Detect which cell encompasses the target text, then output its (x, y) center coordinate. 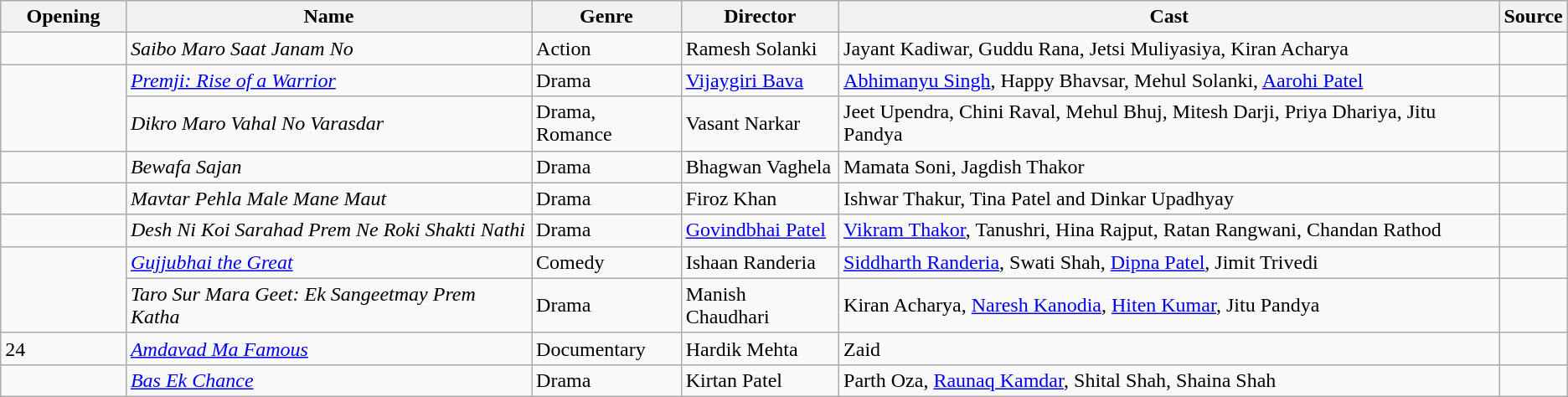
Ishaan Randeria (760, 262)
Director (760, 17)
Vikram Thakor, Tanushri, Hina Rajput, Ratan Rangwani, Chandan Rathod (1169, 230)
24 (64, 348)
Genre (606, 17)
Firoz Khan (760, 198)
Name (328, 17)
Saibo Maro Saat Janam No (328, 49)
Siddharth Randeria, Swati Shah, Dipna Patel, Jimit Trivedi (1169, 262)
Bhagwan Vaghela (760, 167)
Action (606, 49)
Comedy (606, 262)
Amdavad Ma Famous (328, 348)
Drama, Romance (606, 124)
Ramesh Solanki (760, 49)
Bas Ek Chance (328, 380)
Dikro Maro Vahal No Varasdar (328, 124)
Abhimanyu Singh, Happy Bhavsar, Mehul Solanki, Aarohi Patel (1169, 80)
Govindbhai Patel (760, 230)
Hardik Mehta (760, 348)
Kiran Acharya, Naresh Kanodia, Hiten Kumar, Jitu Pandya (1169, 305)
Cast (1169, 17)
Manish Chaudhari (760, 305)
Source (1533, 17)
Gujjubhai the Great (328, 262)
Jayant Kadiwar, Guddu Rana, Jetsi Muliyasiya, Kiran Acharya (1169, 49)
Documentary (606, 348)
Taro Sur Mara Geet: Ek Sangeetmay Prem Katha (328, 305)
Kirtan Patel (760, 380)
Jeet Upendra, Chini Raval, Mehul Bhuj, Mitesh Darji, Priya Dhariya, Jitu Pandya (1169, 124)
Mamata Soni, Jagdish Thakor (1169, 167)
Premji: Rise of a Warrior (328, 80)
Bewafa Sajan (328, 167)
Desh Ni Koi Sarahad Prem Ne Roki Shakti Nathi (328, 230)
Vijaygiri Bava (760, 80)
Opening (64, 17)
Zaid (1169, 348)
Ishwar Thakur, Tina Patel and Dinkar Upadhyay (1169, 198)
Parth Oza, Raunaq Kamdar, Shital Shah, Shaina Shah (1169, 380)
Mavtar Pehla Male Mane Maut (328, 198)
Vasant Narkar (760, 124)
